From the cell containing the given text, extract its center point as (X, Y) coordinate. 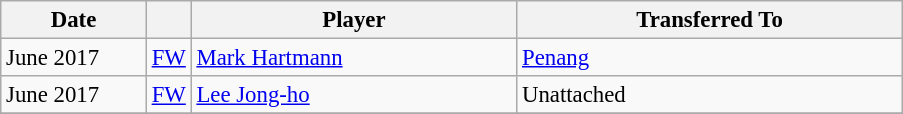
Lee Jong-ho (354, 95)
Unattached (710, 95)
Transferred To (710, 20)
Date (74, 20)
Player (354, 20)
Penang (710, 58)
Mark Hartmann (354, 58)
